Pinpoint the cell where the given text exists, returning its [x, y] midpoint coordinate. 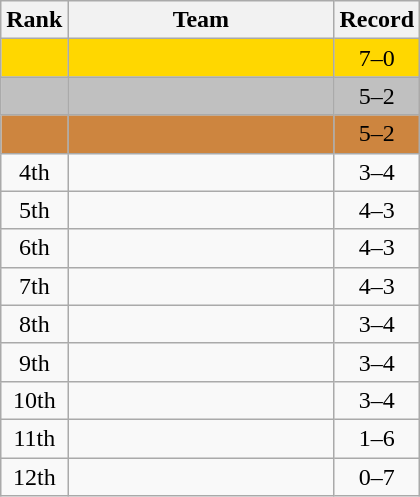
Team [201, 20]
0–7 [377, 477]
10th [34, 400]
4th [34, 172]
1–6 [377, 438]
Record [377, 20]
9th [34, 362]
6th [34, 248]
7th [34, 286]
12th [34, 477]
8th [34, 324]
7–0 [377, 58]
Rank [34, 20]
11th [34, 438]
5th [34, 210]
